Provide the [X, Y] coordinate of the cell's center where the given text is located.  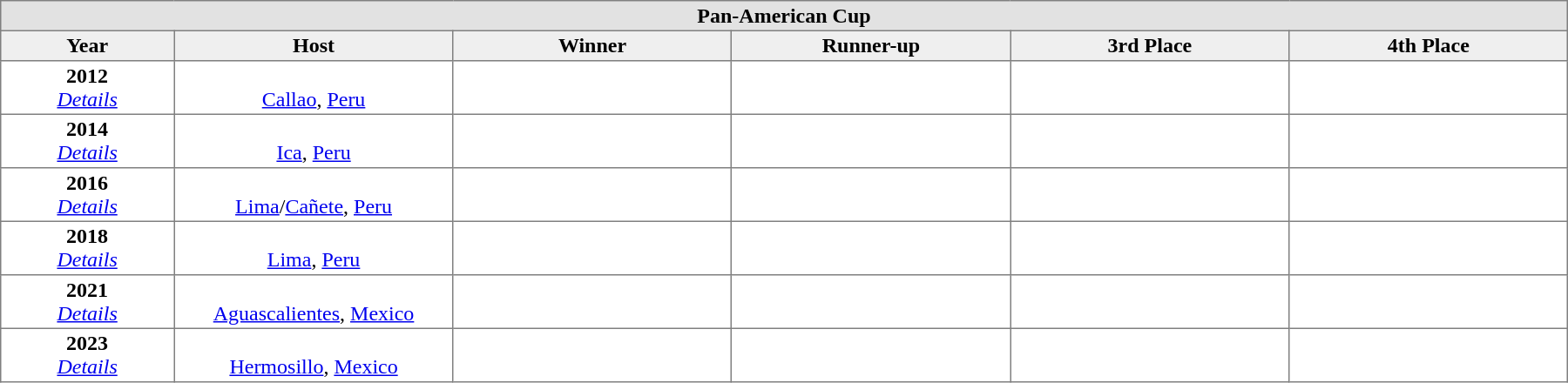
2014Details [87, 141]
2018Details [87, 248]
Lima/Cañete, Peru [314, 195]
Aguascalientes, Mexico [314, 302]
Callao, Peru [314, 88]
2023Details [87, 355]
2012Details [87, 88]
Host [314, 45]
Ica, Peru [314, 141]
Runner-up [871, 45]
Winner [592, 45]
2016Details [87, 195]
Lima, Peru [314, 248]
2021Details [87, 302]
3rd Place [1150, 45]
4th Place [1429, 45]
Year [87, 45]
Pan-American Cup [784, 16]
Hermosillo, Mexico [314, 355]
